Extract the (X, Y) coordinate from the center of the cell holding the provided text.  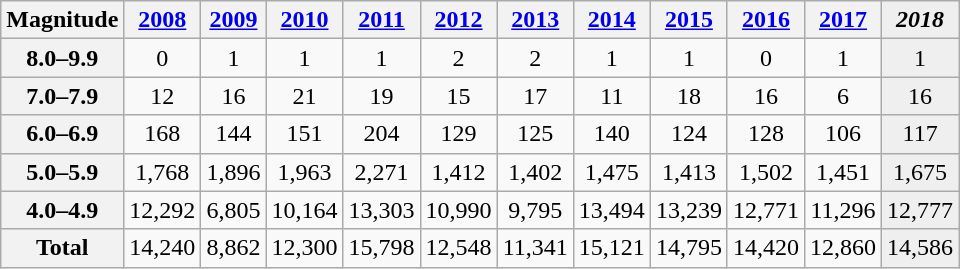
2010 (304, 20)
204 (382, 134)
1,502 (766, 172)
12,548 (458, 248)
Total (62, 248)
2016 (766, 20)
1,896 (234, 172)
1,768 (162, 172)
1,402 (535, 172)
19 (382, 96)
1,475 (612, 172)
Magnitude (62, 20)
2013 (535, 20)
168 (162, 134)
11,341 (535, 248)
10,990 (458, 210)
5.0–5.9 (62, 172)
15 (458, 96)
17 (535, 96)
12 (162, 96)
6 (842, 96)
13,239 (688, 210)
14,420 (766, 248)
18 (688, 96)
14,240 (162, 248)
117 (920, 134)
15,121 (612, 248)
14,586 (920, 248)
106 (842, 134)
8.0–9.9 (62, 58)
12,300 (304, 248)
14,795 (688, 248)
13,494 (612, 210)
21 (304, 96)
2015 (688, 20)
11,296 (842, 210)
2011 (382, 20)
6,805 (234, 210)
12,771 (766, 210)
13,303 (382, 210)
2014 (612, 20)
2008 (162, 20)
125 (535, 134)
140 (612, 134)
124 (688, 134)
151 (304, 134)
1,963 (304, 172)
12,860 (842, 248)
10,164 (304, 210)
1,412 (458, 172)
1,451 (842, 172)
15,798 (382, 248)
1,413 (688, 172)
1,675 (920, 172)
2,271 (382, 172)
12,777 (920, 210)
9,795 (535, 210)
2018 (920, 20)
6.0–6.9 (62, 134)
144 (234, 134)
129 (458, 134)
4.0–4.9 (62, 210)
8,862 (234, 248)
11 (612, 96)
2012 (458, 20)
7.0–7.9 (62, 96)
128 (766, 134)
2009 (234, 20)
2017 (842, 20)
12,292 (162, 210)
